Extract the (x, y) coordinate from the center of the cell holding the provided text.  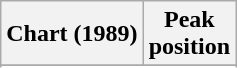
Peakposition (189, 34)
Chart (1989) (72, 34)
